Determine the [x, y] coordinate at the center of the cell enclosing the given text.  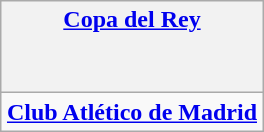
Club Atlético de Madrid [132, 112]
Copa del Rey [132, 47]
